Find where the given text appears and provide that cell's center as [x, y] coordinate. 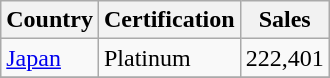
Platinum [169, 58]
Japan [50, 58]
Country [50, 20]
Certification [169, 20]
222,401 [284, 58]
Sales [284, 20]
